Return the (X, Y) coordinate for the center point of the cell that contains the specified text.  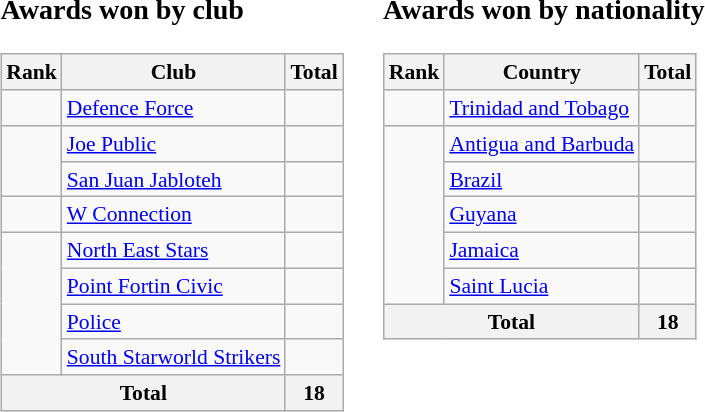
North East Stars (174, 251)
Guyana (542, 215)
Defence Force (174, 108)
South Starworld Strikers (174, 357)
Trinidad and Tobago (542, 108)
Saint Lucia (542, 286)
W Connection (174, 215)
Police (174, 322)
Point Fortin Civic (174, 286)
San Juan Jabloteh (174, 179)
Country (542, 72)
Brazil (542, 179)
Joe Public (174, 144)
Antigua and Barbuda (542, 144)
Club (174, 72)
Jamaica (542, 251)
